Search for the cell housing the specified text and yield its (X, Y) center coordinate. 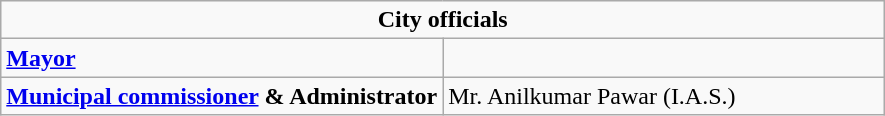
Mayor (222, 58)
Municipal commissioner & Administrator (222, 96)
City officials (443, 20)
Mr. Anilkumar Pawar (I.A.S.) (664, 96)
